Pinpoint the cell where the given text exists, returning its (X, Y) midpoint coordinate. 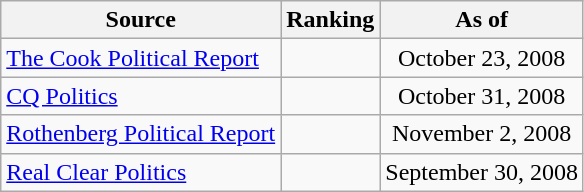
Rothenberg Political Report (141, 134)
November 2, 2008 (482, 134)
The Cook Political Report (141, 58)
CQ Politics (141, 96)
Ranking (330, 20)
Real Clear Politics (141, 172)
As of (482, 20)
September 30, 2008 (482, 172)
October 31, 2008 (482, 96)
Source (141, 20)
October 23, 2008 (482, 58)
